Extract the (X, Y) coordinate from the center of the cell holding the provided text.  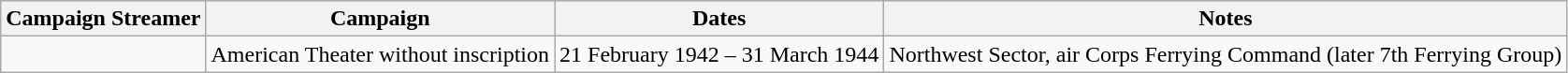
Dates (719, 19)
Campaign Streamer (103, 19)
21 February 1942 – 31 March 1944 (719, 54)
Northwest Sector, air Corps Ferrying Command (later 7th Ferrying Group) (1226, 54)
American Theater without inscription (380, 54)
Campaign (380, 19)
Notes (1226, 19)
